From the cell containing the given text, extract its center point as (x, y) coordinate. 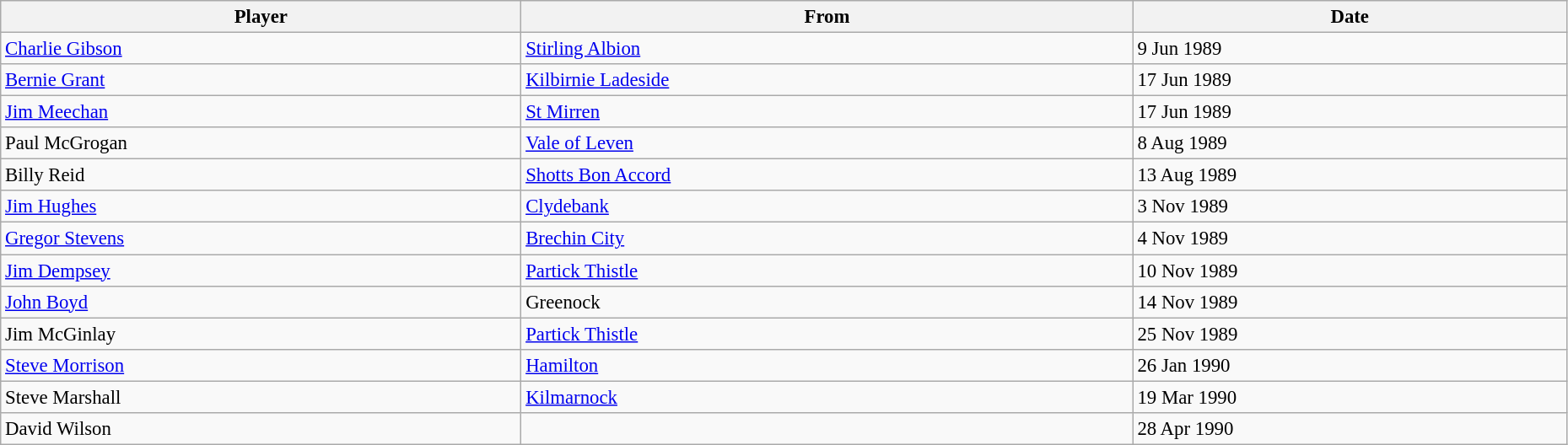
19 Mar 1990 (1350, 397)
Greenock (827, 302)
3 Nov 1989 (1350, 206)
Shotts Bon Accord (827, 175)
Jim Dempsey (261, 271)
Billy Reid (261, 175)
10 Nov 1989 (1350, 271)
David Wilson (261, 429)
St Mirren (827, 112)
Jim Hughes (261, 206)
Kilmarnock (827, 397)
25 Nov 1989 (1350, 334)
8 Aug 1989 (1350, 143)
Player (261, 17)
Paul McGrogan (261, 143)
Vale of Leven (827, 143)
Brechin City (827, 239)
Clydebank (827, 206)
Steve Morrison (261, 365)
Date (1350, 17)
Kilbirnie Ladeside (827, 80)
Charlie Gibson (261, 49)
28 Apr 1990 (1350, 429)
Jim McGinlay (261, 334)
Bernie Grant (261, 80)
Steve Marshall (261, 397)
Stirling Albion (827, 49)
Jim Meechan (261, 112)
9 Jun 1989 (1350, 49)
John Boyd (261, 302)
From (827, 17)
Gregor Stevens (261, 239)
Hamilton (827, 365)
4 Nov 1989 (1350, 239)
13 Aug 1989 (1350, 175)
14 Nov 1989 (1350, 302)
26 Jan 1990 (1350, 365)
